Identify which cell holds the provided text, then report its (X, Y) central coordinate. 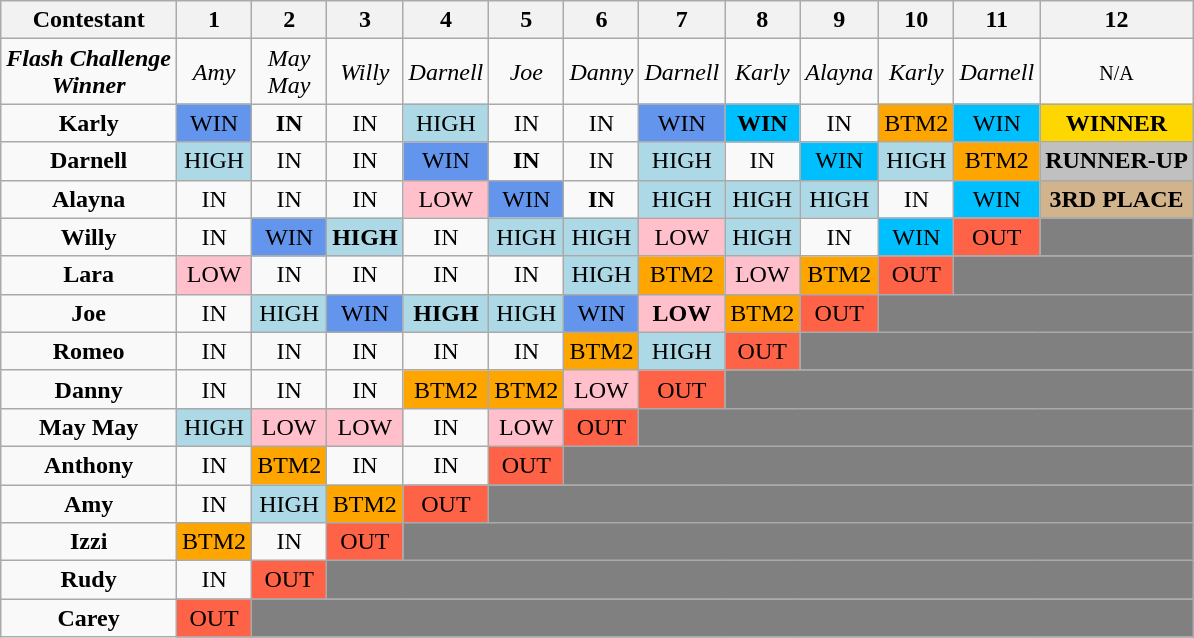
RUNNER-UP (1117, 161)
11 (997, 20)
Carey (89, 618)
Romeo (89, 351)
MayMay (290, 72)
Flash ChallengeWinner (89, 72)
12 (1117, 20)
4 (446, 20)
10 (916, 20)
3RD PLACE (1117, 199)
6 (602, 20)
Lara (89, 275)
7 (682, 20)
9 (840, 20)
1 (214, 20)
Izzi (89, 542)
5 (526, 20)
Contestant (89, 20)
Anthony (89, 465)
N/A (1117, 72)
WINNER (1117, 123)
Rudy (89, 580)
3 (365, 20)
8 (762, 20)
May May (89, 427)
2 (290, 20)
